Find where the given text appears and provide that cell's center as [X, Y] coordinate. 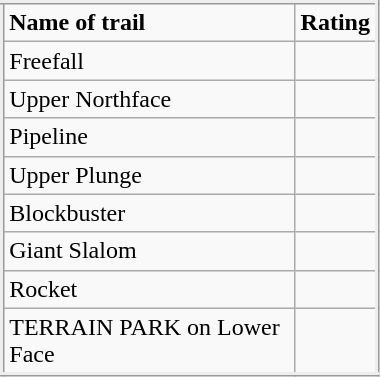
Rocket [148, 289]
Upper Plunge [148, 175]
Pipeline [148, 137]
Giant Slalom [148, 251]
Name of trail [148, 22]
Blockbuster [148, 213]
Freefall [148, 61]
TERRAIN PARK on Lower Face [148, 342]
Upper Northface [148, 99]
Rating [336, 22]
